Find where the given text appears and provide that cell's center as [X, Y] coordinate. 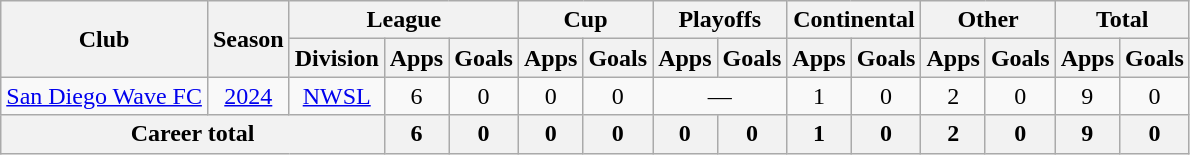
Cup [585, 20]
Total [1122, 20]
Continental [854, 20]
Playoffs [720, 20]
Season [248, 39]
NWSL [336, 96]
Other [988, 20]
2024 [248, 96]
— [720, 96]
San Diego Wave FC [104, 96]
League [404, 20]
Club [104, 39]
Career total [193, 134]
Division [336, 58]
